Identify which cell holds the provided text, then report its (x, y) central coordinate. 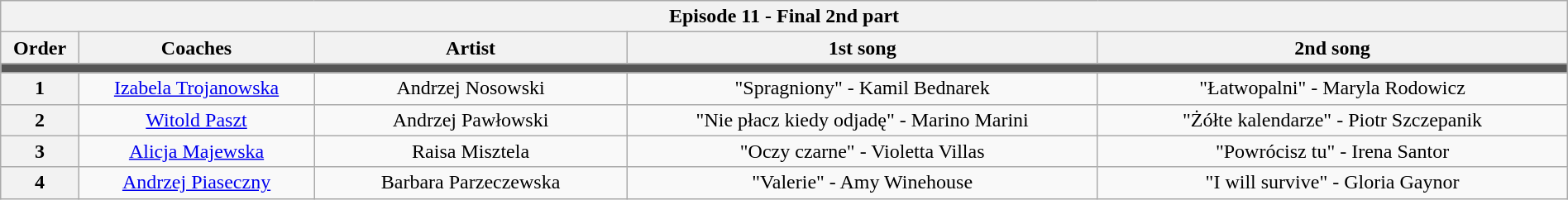
Coaches (196, 48)
"Nie płacz kiedy odjadę" - Marino Marini (863, 120)
"Powrócisz tu" - Irena Santor (1332, 151)
"Oczy czarne" - Violetta Villas (863, 151)
Izabela Trojanowska (196, 88)
3 (40, 151)
1 (40, 88)
2 (40, 120)
"I will survive" - Gloria Gaynor (1332, 183)
1st song (863, 48)
4 (40, 183)
Barbara Parzeczewska (471, 183)
Andrzej Pawłowski (471, 120)
Andrzej Nosowski (471, 88)
"Valerie" - Amy Winehouse (863, 183)
Artist (471, 48)
Witold Paszt (196, 120)
2nd song (1332, 48)
Raisa Misztela (471, 151)
"Żółte kalendarze" - Piotr Szczepanik (1332, 120)
Alicja Majewska (196, 151)
"Łatwopalni" - Maryla Rodowicz (1332, 88)
"Spragniony" - Kamil Bednarek (863, 88)
Episode 11 - Final 2nd part (784, 17)
Order (40, 48)
Andrzej Piaseczny (196, 183)
